Scan for the cell matching the given text and deliver its (x, y) coordinate at center. 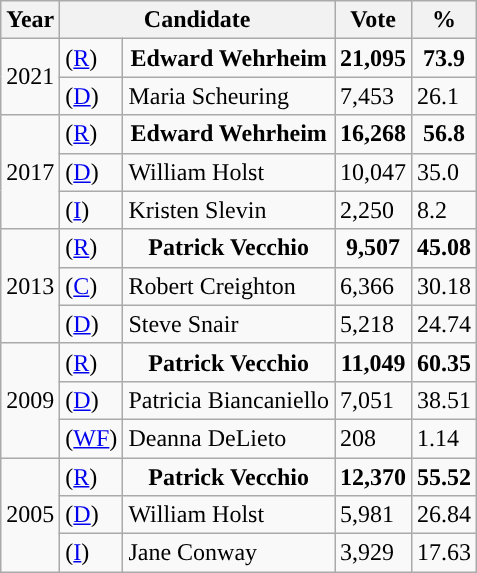
17.63 (444, 553)
2013 (30, 286)
8.2 (444, 210)
% (444, 20)
9,507 (374, 248)
24.74 (444, 324)
1.14 (444, 438)
Maria Scheuring (229, 96)
30.18 (444, 286)
10,047 (374, 172)
60.35 (444, 362)
7,051 (374, 400)
208 (374, 438)
Jane Conway (229, 553)
12,370 (374, 477)
2009 (30, 400)
2017 (30, 172)
73.9 (444, 58)
Vote (374, 20)
3,929 (374, 553)
Steve Snair (229, 324)
55.52 (444, 477)
26.1 (444, 96)
26.84 (444, 515)
7,453 (374, 96)
2005 (30, 515)
Candidate (198, 20)
2,250 (374, 210)
35.0 (444, 172)
Kristen Slevin (229, 210)
5,981 (374, 515)
21,095 (374, 58)
5,218 (374, 324)
Robert Creighton (229, 286)
Patricia Biancaniello (229, 400)
Deanna DeLieto (229, 438)
45.08 (444, 248)
Year (30, 20)
56.8 (444, 134)
6,366 (374, 286)
38.51 (444, 400)
16,268 (374, 134)
(C) (92, 286)
(WF) (92, 438)
2021 (30, 77)
11,049 (374, 362)
